Extract the (X, Y) coordinate from the center of the cell holding the provided text.  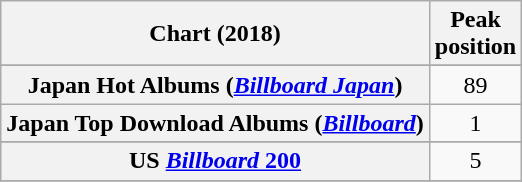
5 (475, 161)
Japan Hot Albums (Billboard Japan) (216, 85)
89 (475, 85)
US Billboard 200 (216, 161)
Japan Top Download Albums (Billboard) (216, 123)
1 (475, 123)
Peakposition (475, 34)
Chart (2018) (216, 34)
